Provide the (X, Y) coordinate of the cell's center where the given text is located.  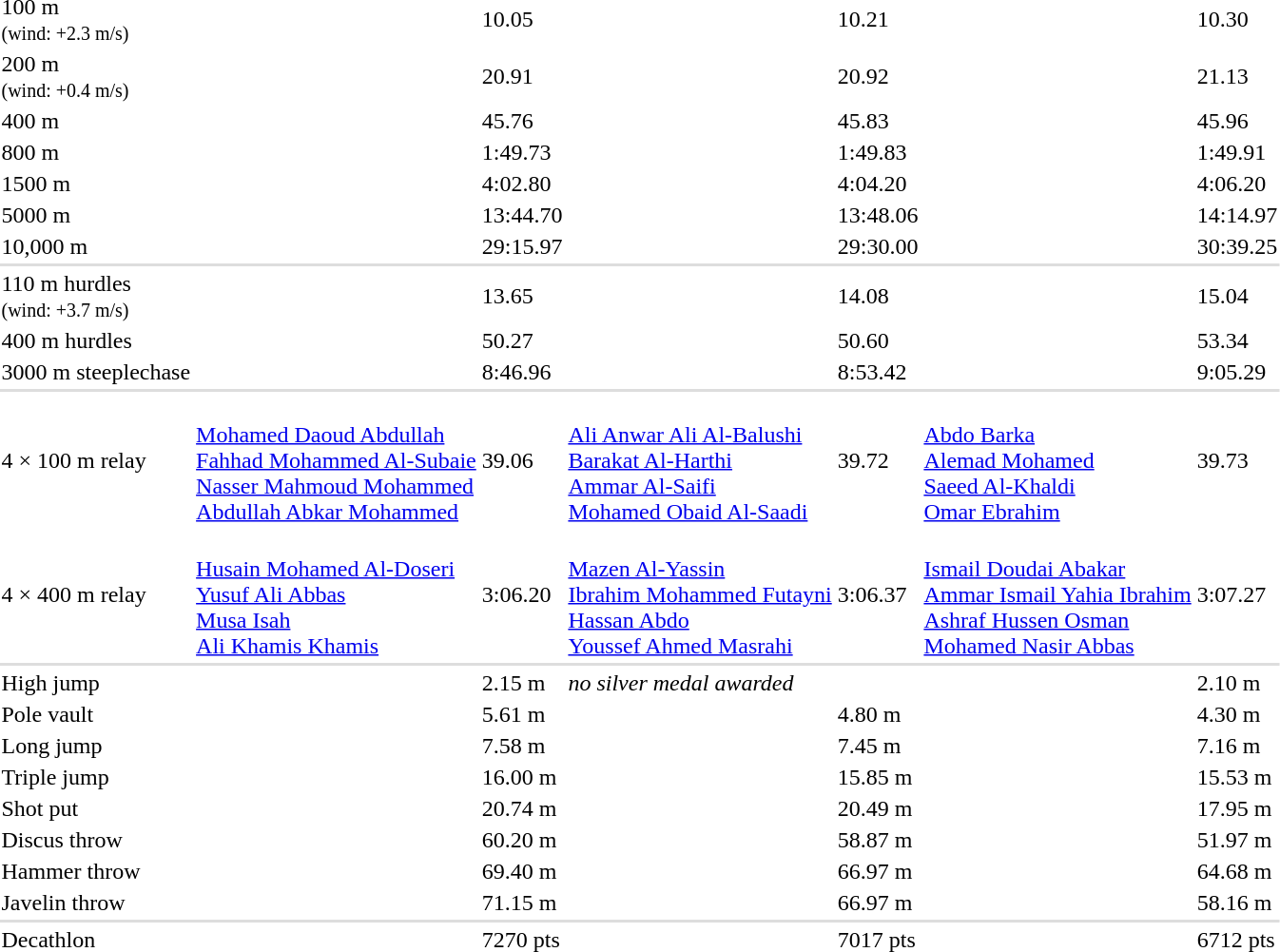
39.73 (1237, 460)
3:07.27 (1237, 594)
14:14.97 (1237, 215)
2.15 m (522, 683)
4.80 m (878, 714)
Pole vault (96, 714)
Mazen Al-YassinIbrahim Mohammed FutayniHassan AbdoYoussef Ahmed Masrahi (700, 594)
4 × 100 m relay (96, 460)
50.27 (522, 340)
Hammer throw (96, 871)
53.34 (1237, 340)
1:49.73 (522, 152)
4 × 400 m relay (96, 594)
400 m hurdles (96, 340)
5000 m (96, 215)
1:49.83 (878, 152)
1:49.91 (1237, 152)
15.53 m (1237, 777)
Shot put (96, 808)
200 m(wind: +0.4 m/s) (96, 76)
15.85 m (878, 777)
2.10 m (1237, 683)
Ismail Doudai AbakarAmmar Ismail Yahia IbrahimAshraf Hussen OsmanMohamed Nasir Abbas (1057, 594)
High jump (96, 683)
60.20 m (522, 840)
16.00 m (522, 777)
4.30 m (1237, 714)
10,000 m (96, 246)
5.61 m (522, 714)
17.95 m (1237, 808)
8:46.96 (522, 372)
29:15.97 (522, 246)
7.45 m (878, 746)
9:05.29 (1237, 372)
110 m hurdles(wind: +3.7 m/s) (96, 297)
Triple jump (96, 777)
7.58 m (522, 746)
8:53.42 (878, 372)
3:06.37 (878, 594)
13.65 (522, 297)
400 m (96, 121)
20.92 (878, 76)
50.60 (878, 340)
45.96 (1237, 121)
39.06 (522, 460)
3:06.20 (522, 594)
45.83 (878, 121)
71.15 m (522, 903)
7.16 m (1237, 746)
58.87 m (878, 840)
14.08 (878, 297)
21.13 (1237, 76)
4:02.80 (522, 184)
no silver medal awarded (744, 683)
Discus throw (96, 840)
4:04.20 (878, 184)
800 m (96, 152)
4:06.20 (1237, 184)
58.16 m (1237, 903)
20.49 m (878, 808)
20.74 m (522, 808)
15.04 (1237, 297)
13:48.06 (878, 215)
Husain Mohamed Al-DoseriYusuf Ali AbbasMusa IsahAli Khamis Khamis (337, 594)
20.91 (522, 76)
Mohamed Daoud AbdullahFahhad Mohammed Al-SubaieNasser Mahmoud MohammedAbdullah Abkar Mohammed (337, 460)
1500 m (96, 184)
3000 m steeplechase (96, 372)
39.72 (878, 460)
13:44.70 (522, 215)
Long jump (96, 746)
30:39.25 (1237, 246)
51.97 m (1237, 840)
Abdo BarkaAlemad MohamedSaeed Al-KhaldiOmar Ebrahim (1057, 460)
Javelin throw (96, 903)
Ali Anwar Ali Al-BalushiBarakat Al-HarthiAmmar Al-SaifiMohamed Obaid Al-Saadi (700, 460)
69.40 m (522, 871)
45.76 (522, 121)
64.68 m (1237, 871)
29:30.00 (878, 246)
